From the cell containing the given text, extract its center point as [x, y] coordinate. 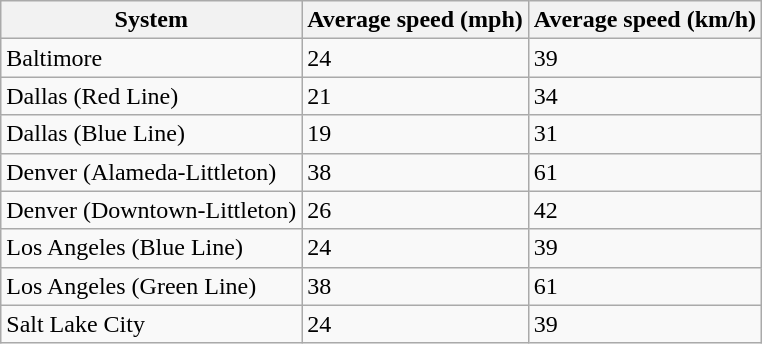
26 [416, 210]
19 [416, 134]
42 [644, 210]
Denver (Downtown-Littleton) [152, 210]
Los Angeles (Green Line) [152, 286]
Dallas (Blue Line) [152, 134]
21 [416, 96]
34 [644, 96]
Average speed (mph) [416, 20]
Los Angeles (Blue Line) [152, 248]
System [152, 20]
Denver (Alameda-Littleton) [152, 172]
31 [644, 134]
Average speed (km/h) [644, 20]
Baltimore [152, 58]
Dallas (Red Line) [152, 96]
Salt Lake City [152, 324]
